Determine the (X, Y) coordinate at the center of the cell enclosing the given text.  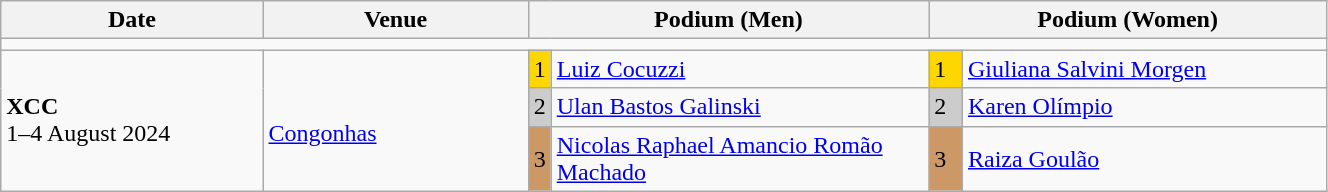
Podium (Women) (1128, 20)
Giuliana Salvini Morgen (1144, 69)
Date (132, 20)
Luiz Cocuzzi (740, 69)
Congonhas (396, 120)
Venue (396, 20)
Raiza Goulão (1144, 158)
XCC 1–4 August 2024 (132, 120)
Karen Olímpio (1144, 107)
Ulan Bastos Galinski (740, 107)
Podium (Men) (728, 20)
Nicolas Raphael Amancio Romão Machado (740, 158)
